Output the [x, y] coordinate of the center of the cell containing the given text.  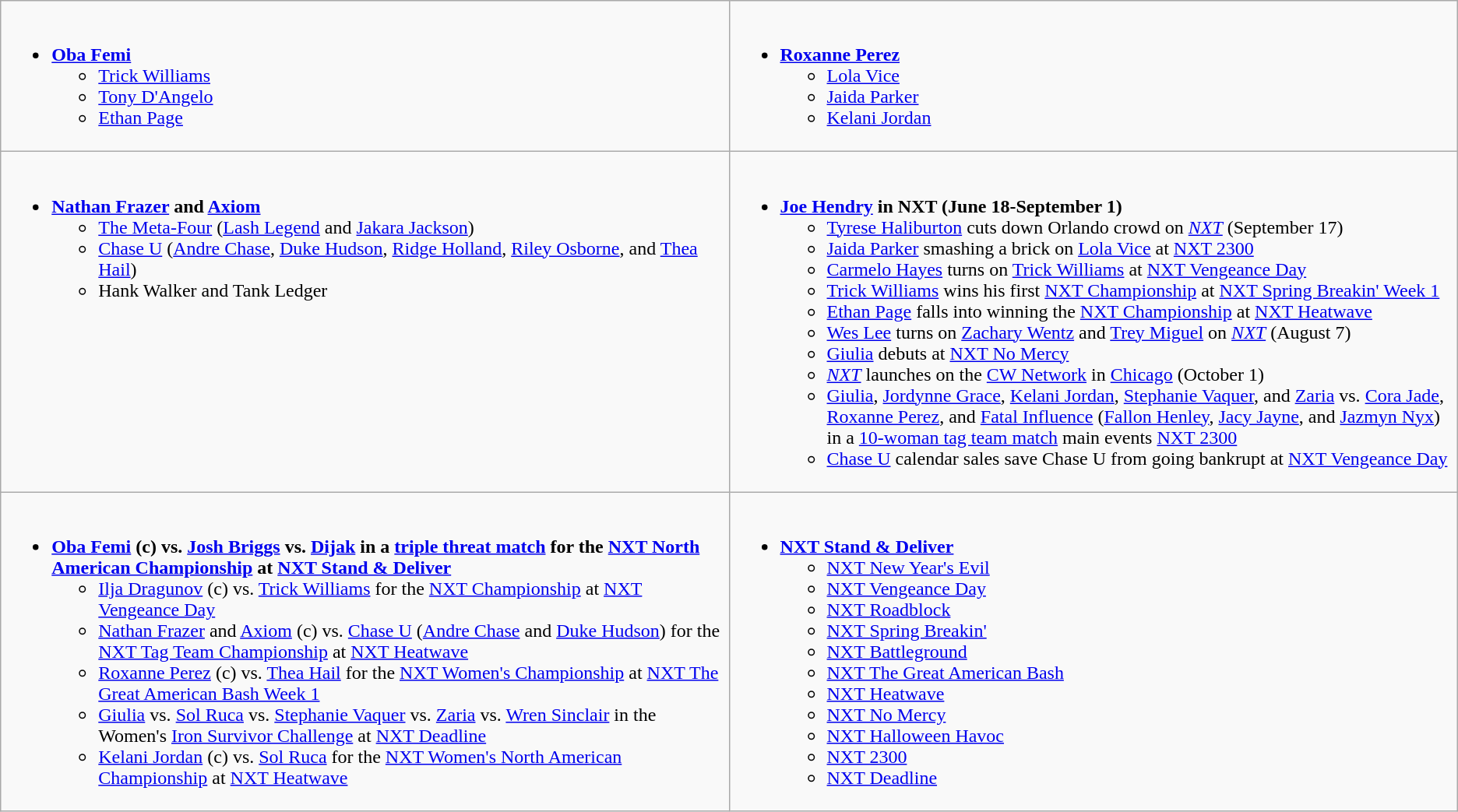
Oba FemiTrick WilliamsTony D'AngeloEthan Page [364, 76]
Roxanne PerezLola ViceJaida ParkerKelani Jordan [1093, 76]
